Capture the cell that displays the provided text and extract its [x, y] central coordinate. 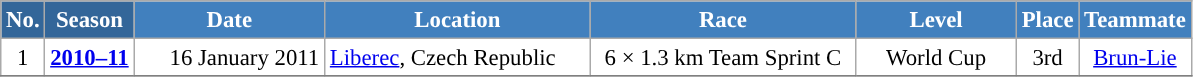
Place [1047, 20]
Race [723, 20]
Location [458, 20]
Brun-Lie [1135, 58]
Level [936, 20]
Teammate [1135, 20]
No. [23, 20]
Date [230, 20]
World Cup [936, 58]
6 × 1.3 km Team Sprint C [723, 58]
Liberec, Czech Republic [458, 58]
3rd [1047, 58]
16 January 2011 [230, 58]
2010–11 [90, 58]
1 [23, 58]
Season [90, 20]
